From the cell containing the given text, extract its center point as [x, y] coordinate. 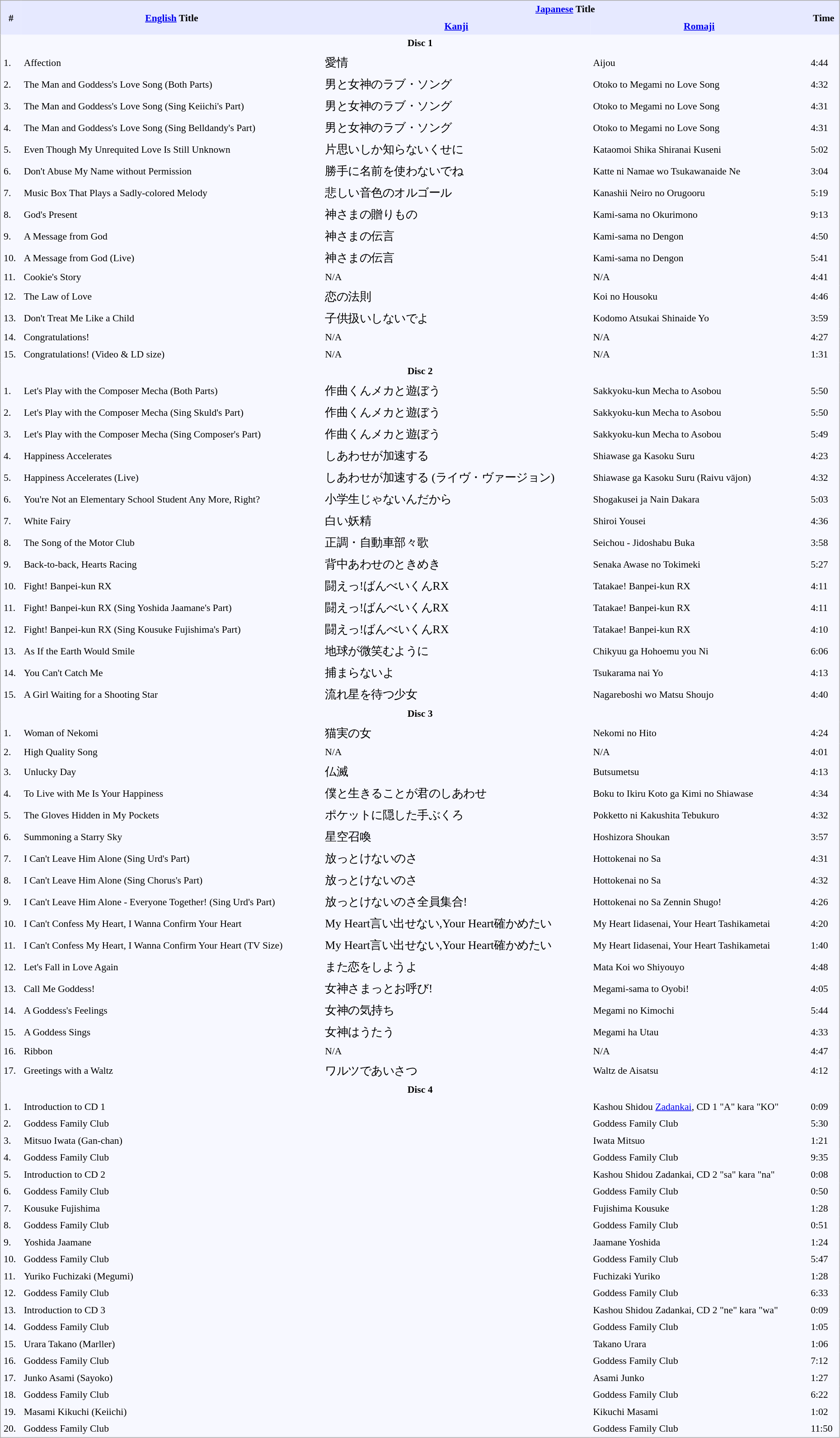
Mitsuo Iwata (Gan-chan) [172, 1141]
5:02 [824, 149]
Introduction to CD 2 [172, 1175]
High Quality Song [172, 752]
Kanji [456, 26]
Ribbon [172, 1051]
4:36 [824, 521]
The Law of Love [172, 296]
I Can't Leave Him Alone (Sing Chorus's Part) [172, 880]
The Man and Goddess's Love Song (Sing Belldandy's Part) [172, 127]
I Can't Confess My Heart, I Wanna Confirm Your Heart (TV Size) [172, 945]
Romaji [699, 26]
4:27 [824, 338]
神さまの贈りもの [456, 214]
Fuchizaki Yuriko [699, 1276]
4:48 [824, 967]
3:04 [824, 171]
1:21 [824, 1141]
6:22 [824, 1395]
流れ星を待つ少女 [456, 694]
Jaamane Yoshida [699, 1242]
Back-to-back, Hearts Racing [172, 564]
Fight! Banpei-kun RX (Sing Kousuke Fujishima's Part) [172, 629]
Disc 2 [420, 371]
背中あわせのときめき [456, 564]
5:19 [824, 193]
4:10 [824, 629]
0:08 [824, 1175]
I Can't Confess My Heart, I Wanna Confirm Your Heart [172, 923]
Katte ni Namae wo Tsukawanaide Ne [699, 171]
4:34 [824, 793]
5:44 [824, 1010]
片思いしか知らないくせに [456, 149]
1:31 [824, 354]
Let's Play with the Composer Mecha (Sing Skuld's Part) [172, 412]
Megami ha Utau [699, 1032]
Aijou [699, 62]
女神さまっとお呼び! [456, 988]
Kashou Shidou Zadankai, CD 2 "ne" kara "wa" [699, 1310]
# [11, 18]
5:03 [824, 499]
The Gloves Hidden in My Pockets [172, 815]
Even Though My Unrequited Love Is Still Unknown [172, 149]
Yoshida Jaamane [172, 1242]
Waltz de Aisatsu [699, 1070]
Shiawase ga Kasoku Suru (Raivu vājon) [699, 477]
Koi no Housoku [699, 296]
地球が微笑むように [456, 651]
Summoning a Starry Sky [172, 836]
I Can't Leave Him Alone (Sing Urd's Part) [172, 858]
11:50 [824, 1429]
Takano Urara [699, 1344]
Kodomo Atsukai Shinaide Yo [699, 318]
4:26 [824, 902]
Masami Kikuchi (Keiichi) [172, 1412]
Fujishima Kousuke [699, 1208]
A Message from God [172, 236]
Woman of Nekomi [172, 733]
ワルツであいさつ [456, 1070]
白い妖精 [456, 521]
5:47 [824, 1259]
7:12 [824, 1361]
Introduction to CD 1 [172, 1107]
小学生じゃないんだから [456, 499]
9:13 [824, 214]
正調・自動車部々歌 [456, 542]
As If the Earth Would Smile [172, 651]
6:33 [824, 1293]
Cookie's Story [172, 277]
Let's Fall in Love Again [172, 967]
Kataomoi Shika Shiranai Kuseni [699, 149]
A Girl Waiting for a Shooting Star [172, 694]
Time [824, 18]
Unlucky Day [172, 771]
悲しい音色のオルゴール [456, 193]
また恋をしようよ [456, 967]
Music Box That Plays a Sadly-colored Melody [172, 193]
仏滅 [456, 771]
Don't Treat Me Like a Child [172, 318]
僕と生きることが君のしあわせ [456, 793]
4:23 [824, 456]
18. [11, 1395]
4:40 [824, 694]
You Can't Catch Me [172, 672]
0:50 [824, 1192]
Megami-sama to Oyobi! [699, 988]
White Fairy [172, 521]
女神はうたう [456, 1032]
ポケットに隠した手ぶくろ [456, 815]
Fight! Banpei-kun RX [172, 586]
しあわせが加速する (ライヴ・ヴァージョン) [456, 477]
The Song of the Motor Club [172, 542]
Kashou Shidou Zadankai, CD 2 "sa" kara "na" [699, 1175]
Mata Koi wo Shiyouyo [699, 967]
The Man and Goddess's Love Song (Both Parts) [172, 84]
Congratulations! [172, 338]
Congratulations! (Video & LD size) [172, 354]
I Can't Leave Him Alone - Everyone Together! (Sing Urd's Part) [172, 902]
5:30 [824, 1124]
Happiness Accelerates (Live) [172, 477]
4:12 [824, 1070]
Introduction to CD 3 [172, 1310]
Kousuke Fujishima [172, 1208]
5:27 [824, 564]
Megami no Kimochi [699, 1010]
Boku to Ikiru Koto ga Kimi no Shiawase [699, 793]
Seichou - Jidoshabu Buka [699, 542]
Shiroi Yousei [699, 521]
恋の法則 [456, 296]
3:57 [824, 836]
The Man and Goddess's Love Song (Sing Keiichi's Part) [172, 106]
女神の気持ち [456, 1010]
Chikyuu ga Hohoemu you Ni [699, 651]
4:46 [824, 296]
捕まらないよ [456, 672]
子供扱いしないでよ [456, 318]
1:05 [824, 1327]
Greetings with a Waltz [172, 1070]
猫実の女 [456, 733]
勝手に名前を使わないでね [456, 171]
Let's Play with the Composer Mecha (Both Parts) [172, 390]
3:59 [824, 318]
4:47 [824, 1051]
愛情 [456, 62]
Urara Takano (Marller) [172, 1344]
0:51 [824, 1225]
1:40 [824, 945]
Senaka Awase no Tokimeki [699, 564]
Shiawase ga Kasoku Suru [699, 456]
4:20 [824, 923]
1:02 [824, 1412]
English Title [172, 18]
4:33 [824, 1032]
Let's Play with the Composer Mecha (Sing Composer's Part) [172, 434]
Don't Abuse My Name without Permission [172, 171]
Butsumetsu [699, 771]
9:35 [824, 1157]
Pokketto ni Kakushita Tebukuro [699, 815]
4:50 [824, 236]
Disc 4 [420, 1090]
Nagareboshi wo Matsu Shoujo [699, 694]
5:41 [824, 258]
You're Not an Elementary School Student Any More, Right? [172, 499]
A Goddess Sings [172, 1032]
A Message from God (Live) [172, 258]
4:05 [824, 988]
5:49 [824, 434]
Kami-sama no Okurimono [699, 214]
Kikuchi Masami [699, 1412]
Happiness Accelerates [172, 456]
To Live with Me Is Your Happiness [172, 793]
Hoshizora Shoukan [699, 836]
4:44 [824, 62]
Junko Asami (Sayoko) [172, 1378]
Yuriko Fuchizaki (Megumi) [172, 1276]
Asami Junko [699, 1378]
1:06 [824, 1344]
4:24 [824, 733]
Kashou Shidou Zadankai, CD 1 "A" kara "KO" [699, 1107]
Disc 1 [420, 43]
Fight! Banpei-kun RX (Sing Yoshida Jaamane's Part) [172, 607]
Iwata Mitsuo [699, 1141]
Kanashii Neiro no Orugooru [699, 193]
放っとけないのさ全員集合! [456, 902]
Shogakusei ja Nain Dakara [699, 499]
1:24 [824, 1242]
A Goddess's Feelings [172, 1010]
Disc 3 [420, 714]
4:01 [824, 752]
20. [11, 1429]
Japanese Title [565, 9]
Tsukarama nai Yo [699, 672]
6:06 [824, 651]
Nekomi no Hito [699, 733]
しあわせが加速する [456, 456]
1:27 [824, 1378]
God's Present [172, 214]
3:58 [824, 542]
Call Me Goddess! [172, 988]
Affection [172, 62]
星空召喚 [456, 836]
4:41 [824, 277]
19. [11, 1412]
Hottokenai no Sa Zennin Shugo! [699, 902]
